Identify which cell holds the provided text, then report its (X, Y) central coordinate. 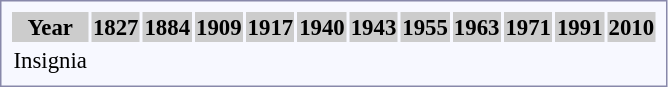
2010 (632, 27)
1943 (374, 27)
1971 (528, 27)
1827 (116, 27)
Year (50, 27)
1917 (270, 27)
1991 (580, 27)
1955 (426, 27)
1884 (168, 27)
1909 (220, 27)
Insignia (50, 60)
1940 (322, 27)
1963 (476, 27)
